Scan for the cell matching the given text and deliver its (X, Y) coordinate at center. 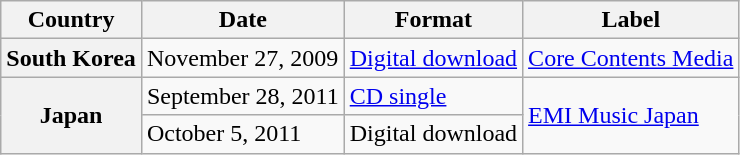
CD single (433, 96)
EMI Music Japan (631, 115)
Format (433, 20)
Core Contents Media (631, 58)
Label (631, 20)
October 5, 2011 (242, 134)
September 28, 2011 (242, 96)
Japan (72, 115)
November 27, 2009 (242, 58)
Country (72, 20)
South Korea (72, 58)
Date (242, 20)
